Identify which cell holds the provided text, then report its (x, y) central coordinate. 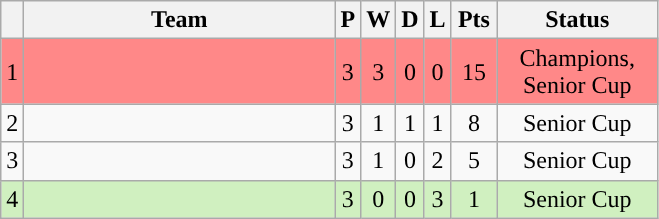
W (378, 20)
Champions, Senior Cup (578, 72)
Pts (474, 20)
Team (180, 20)
5 (474, 161)
P (348, 20)
L (438, 20)
4 (12, 199)
8 (474, 123)
D (410, 20)
Status (578, 20)
15 (474, 72)
